Output the [x, y] coordinate of the center of the cell containing the given text.  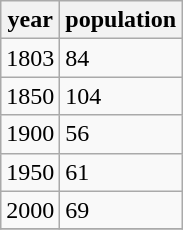
year [30, 20]
1803 [30, 58]
1900 [30, 134]
1950 [30, 172]
2000 [30, 210]
84 [121, 58]
56 [121, 134]
1850 [30, 96]
69 [121, 210]
61 [121, 172]
population [121, 20]
104 [121, 96]
